Return the [X, Y] coordinate for the center point of the cell that contains the specified text.  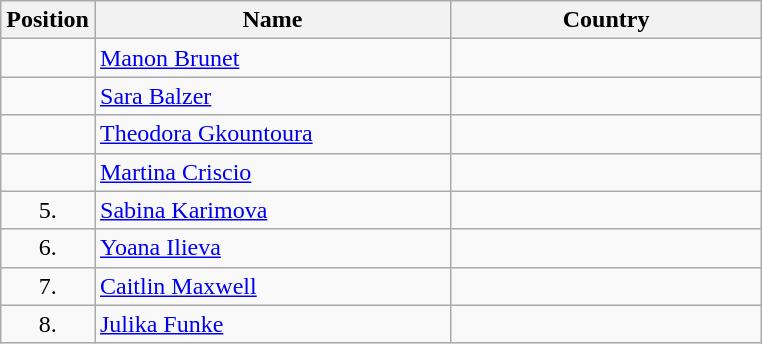
Martina Criscio [272, 172]
7. [48, 286]
8. [48, 324]
5. [48, 210]
Caitlin Maxwell [272, 286]
Yoana Ilieva [272, 248]
Sara Balzer [272, 96]
Theodora Gkountoura [272, 134]
Manon Brunet [272, 58]
Country [606, 20]
Julika Funke [272, 324]
Position [48, 20]
6. [48, 248]
Name [272, 20]
Sabina Karimova [272, 210]
